Return (x, y) of the center of cell containing provided text 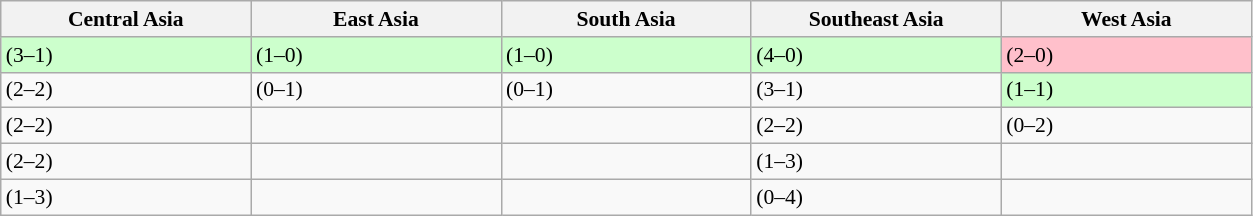
(4–0) (876, 55)
South Asia (626, 19)
West Asia (1126, 19)
(0–2) (1126, 126)
(0–4) (876, 197)
Southeast Asia (876, 19)
(1–1) (1126, 90)
(2–0) (1126, 55)
Central Asia (126, 19)
East Asia (376, 19)
